Provide the (X, Y) coordinate of the cell's center where the given text is located.  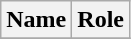
Name (36, 20)
Role (101, 20)
